Locate the cell with the specified text and output its (x, y) center coordinate. 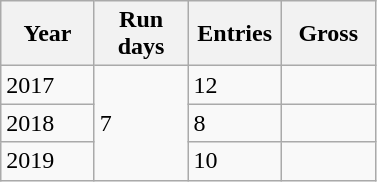
7 (141, 123)
12 (235, 85)
2017 (48, 85)
Run days (141, 34)
Gross (328, 34)
8 (235, 123)
Year (48, 34)
2018 (48, 123)
10 (235, 161)
2019 (48, 161)
Entries (235, 34)
